Provide the [x, y] coordinate of the cell's center where the given text is located.  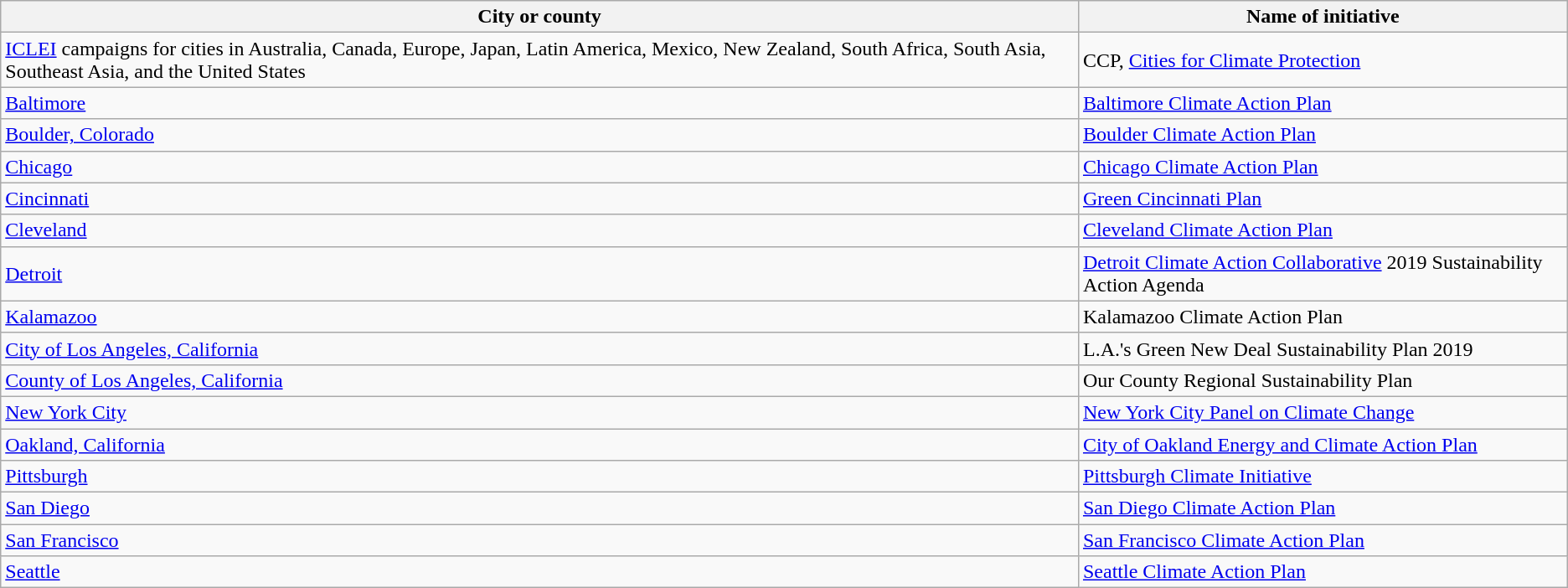
Seattle [539, 572]
Baltimore Climate Action Plan [1323, 103]
City or county [539, 17]
Name of initiative [1323, 17]
City of Los Angeles, California [539, 348]
Boulder Climate Action Plan [1323, 135]
Cleveland Climate Action Plan [1323, 230]
Detroit Climate Action Collaborative 2019 Sustainability Action Agenda [1323, 273]
Pittsburgh [539, 477]
Boulder, Colorado [539, 135]
Cincinnati [539, 199]
San Diego Climate Action Plan [1323, 508]
San Francisco [539, 540]
Kalamazoo Climate Action Plan [1323, 317]
Oakland, California [539, 445]
Chicago Climate Action Plan [1323, 167]
Green Cincinnati Plan [1323, 199]
Kalamazoo [539, 317]
CCP, Cities for Climate Protection [1323, 60]
County of Los Angeles, California [539, 380]
L.A.'s Green New Deal Sustainability Plan 2019 [1323, 348]
Pittsburgh Climate Initiative [1323, 477]
Our County Regional Sustainability Plan [1323, 380]
Cleveland [539, 230]
San Diego [539, 508]
Baltimore [539, 103]
New York City Panel on Climate Change [1323, 412]
San Francisco Climate Action Plan [1323, 540]
City of Oakland Energy and Climate Action Plan [1323, 445]
New York City [539, 412]
Seattle Climate Action Plan [1323, 572]
Detroit [539, 273]
Chicago [539, 167]
